Pinpoint the cell where the given text exists, returning its (X, Y) midpoint coordinate. 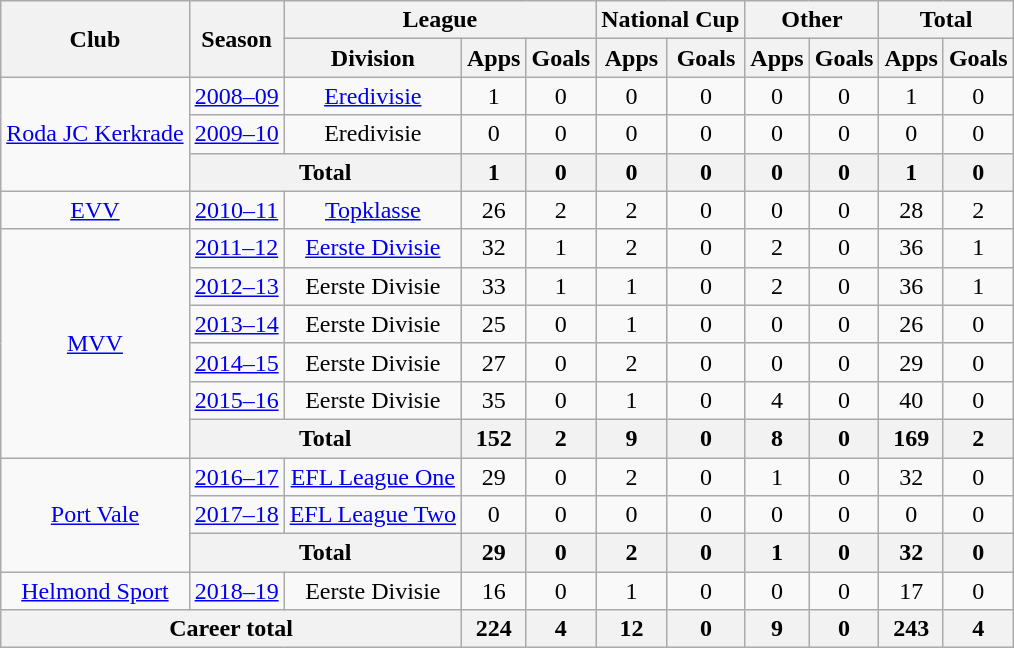
28 (911, 210)
8 (777, 438)
Other (812, 20)
169 (911, 438)
2010–11 (236, 210)
2008–09 (236, 96)
12 (632, 629)
Season (236, 39)
2012–13 (236, 286)
Helmond Sport (95, 591)
152 (494, 438)
16 (494, 591)
Roda JC Kerkrade (95, 134)
35 (494, 400)
2015–16 (236, 400)
2014–15 (236, 362)
Club (95, 39)
27 (494, 362)
224 (494, 629)
Career total (232, 629)
2013–14 (236, 324)
2017–18 (236, 515)
Division (372, 58)
33 (494, 286)
EFL League One (372, 477)
National Cup (670, 20)
243 (911, 629)
2018–19 (236, 591)
17 (911, 591)
Topklasse (372, 210)
2011–12 (236, 248)
MVV (95, 343)
40 (911, 400)
Port Vale (95, 515)
2009–10 (236, 134)
EVV (95, 210)
EFL League Two (372, 515)
League (440, 20)
2016–17 (236, 477)
25 (494, 324)
